Scan for the cell matching the given text and deliver its (X, Y) coordinate at center. 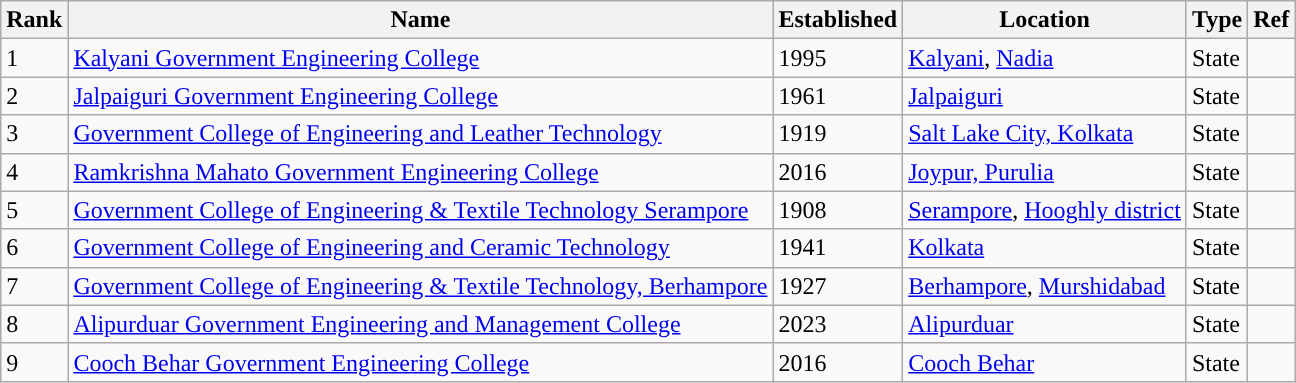
Rank (34, 20)
1941 (838, 248)
1995 (838, 58)
Jalpaiguri Government Engineering College (420, 96)
Jalpaiguri (1045, 96)
Ref (1272, 20)
Established (838, 20)
Kolkata (1045, 248)
Location (1045, 20)
Serampore, Hooghly district (1045, 210)
1919 (838, 134)
Salt Lake City, Kolkata (1045, 134)
1961 (838, 96)
Alipurduar (1045, 324)
3 (34, 134)
Government College of Engineering & Textile Technology, Berhampore (420, 286)
4 (34, 172)
Name (420, 20)
Kalyani Government Engineering College (420, 58)
1 (34, 58)
9 (34, 362)
Government College of Engineering and Leather Technology (420, 134)
Alipurduar Government Engineering and Management College (420, 324)
2023 (838, 324)
Cooch Behar Government Engineering College (420, 362)
Ramkrishna Mahato Government Engineering College (420, 172)
Joypur, Purulia (1045, 172)
1908 (838, 210)
Government College of Engineering & Textile Technology Serampore (420, 210)
1927 (838, 286)
Type (1216, 20)
2 (34, 96)
7 (34, 286)
Kalyani, Nadia (1045, 58)
8 (34, 324)
Government College of Engineering and Ceramic Technology (420, 248)
Berhampore, Murshidabad (1045, 286)
6 (34, 248)
5 (34, 210)
Cooch Behar (1045, 362)
